Determine the (x, y) coordinate at the center of the cell enclosing the given text.  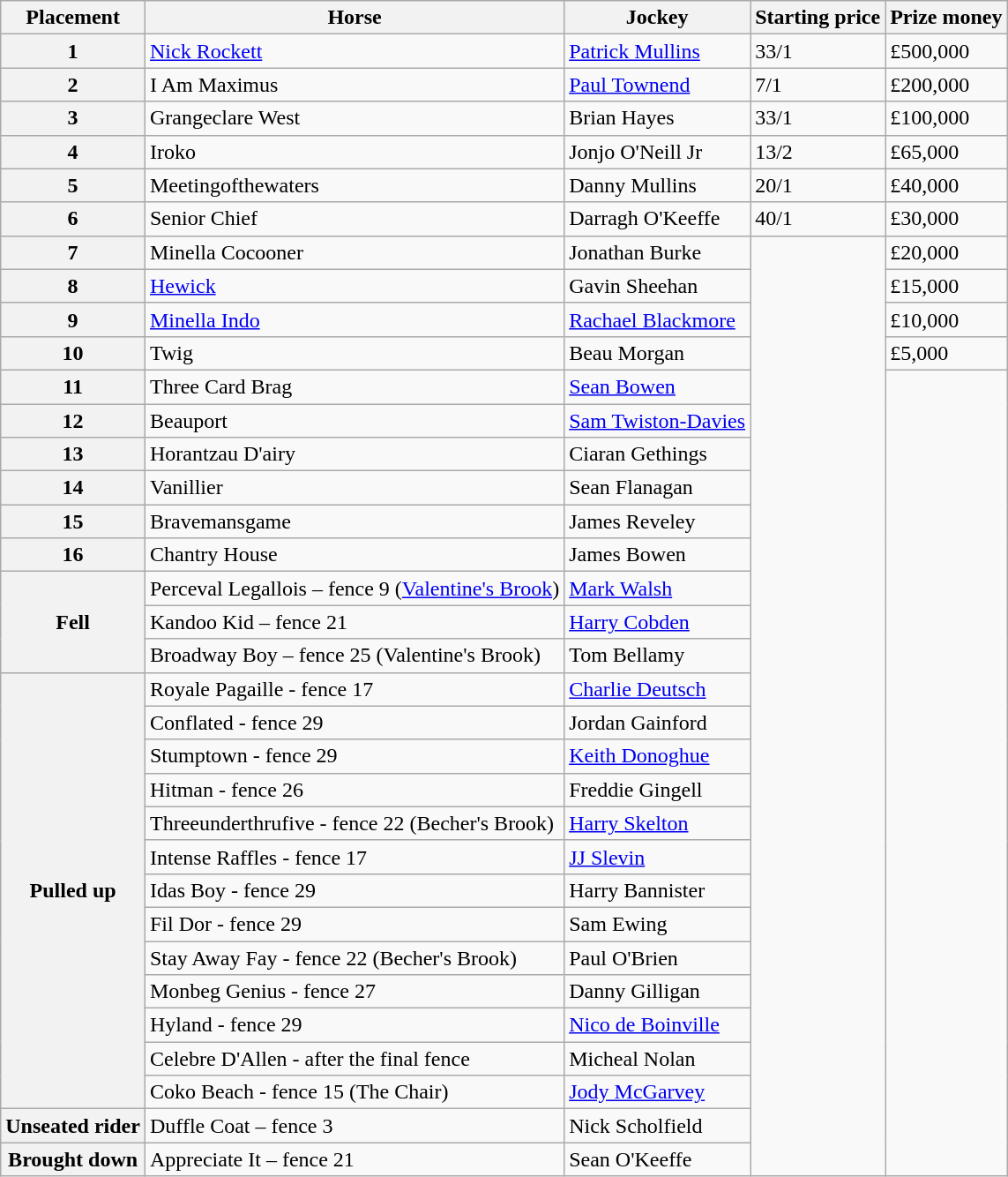
£10,000 (946, 319)
9 (73, 319)
6 (73, 219)
Mark Walsh (658, 588)
13 (73, 454)
James Bowen (658, 555)
JJ Slevin (658, 857)
Jonathan Burke (658, 252)
Kandoo Kid – fence 21 (355, 622)
7/1 (818, 85)
Paul O'Brien (658, 957)
Fell (73, 622)
£500,000 (946, 51)
14 (73, 488)
Senior Chief (355, 219)
Vanillier (355, 488)
4 (73, 152)
1 (73, 51)
Perceval Legallois – fence 9 (Valentine's Brook) (355, 588)
Horse (355, 18)
11 (73, 386)
5 (73, 185)
Micheal Nolan (658, 1059)
Harry Bannister (658, 890)
Intense Raffles - fence 17 (355, 857)
Idas Boy - fence 29 (355, 890)
I Am Maximus (355, 85)
Jonjo O'Neill Jr (658, 152)
2 (73, 85)
Celebre D'Allen - after the final fence (355, 1059)
40/1 (818, 219)
Unseated rider (73, 1126)
Tom Bellamy (658, 656)
Appreciate It – fence 21 (355, 1159)
Broadway Boy – fence 25 (Valentine's Brook) (355, 656)
Gavin Sheehan (658, 286)
£30,000 (946, 219)
Sam Ewing (658, 924)
10 (73, 353)
Prize money (946, 18)
Grangeclare West (355, 118)
Danny Gilligan (658, 992)
Sean Bowen (658, 386)
Bravemansgame (355, 521)
Harry Cobden (658, 622)
Sam Twiston-Davies (658, 421)
Minella Cocooner (355, 252)
Brought down (73, 1159)
£20,000 (946, 252)
£200,000 (946, 85)
Iroko (355, 152)
£65,000 (946, 152)
Stumptown - fence 29 (355, 756)
16 (73, 555)
Twig (355, 353)
8 (73, 286)
£15,000 (946, 286)
Horantzau D'airy (355, 454)
Darragh O'Keeffe (658, 219)
Stay Away Fay - fence 22 (Becher's Brook) (355, 957)
Duffle Coat – fence 3 (355, 1126)
Rachael Blackmore (658, 319)
Sean Flanagan (658, 488)
Sean O'Keeffe (658, 1159)
Royale Pagaille - fence 17 (355, 689)
20/1 (818, 185)
Beau Morgan (658, 353)
Patrick Mullins (658, 51)
Nick Rockett (355, 51)
Ciaran Gethings (658, 454)
3 (73, 118)
Hyland - fence 29 (355, 1025)
Keith Donoghue (658, 756)
Placement (73, 18)
Beauport (355, 421)
Jody McGarvey (658, 1092)
Threeunderthrufive - fence 22 (Becher's Brook) (355, 823)
Monbeg Genius - fence 27 (355, 992)
13/2 (818, 152)
Minella Indo (355, 319)
Harry Skelton (658, 823)
Three Card Brag (355, 386)
£100,000 (946, 118)
Brian Hayes (658, 118)
Danny Mullins (658, 185)
Jordan Gainford (658, 723)
James Reveley (658, 521)
Freddie Gingell (658, 790)
Nico de Boinville (658, 1025)
7 (73, 252)
£40,000 (946, 185)
Hitman - fence 26 (355, 790)
Jockey (658, 18)
Hewick (355, 286)
Starting price (818, 18)
15 (73, 521)
£5,000 (946, 353)
Meetingofthewaters (355, 185)
Nick Scholfield (658, 1126)
Charlie Deutsch (658, 689)
Fil Dor - fence 29 (355, 924)
Pulled up (73, 891)
Paul Townend (658, 85)
Conflated - fence 29 (355, 723)
Coko Beach - fence 15 (The Chair) (355, 1092)
Chantry House (355, 555)
12 (73, 421)
